Determine the (X, Y) coordinate at the center of the cell enclosing the given text.  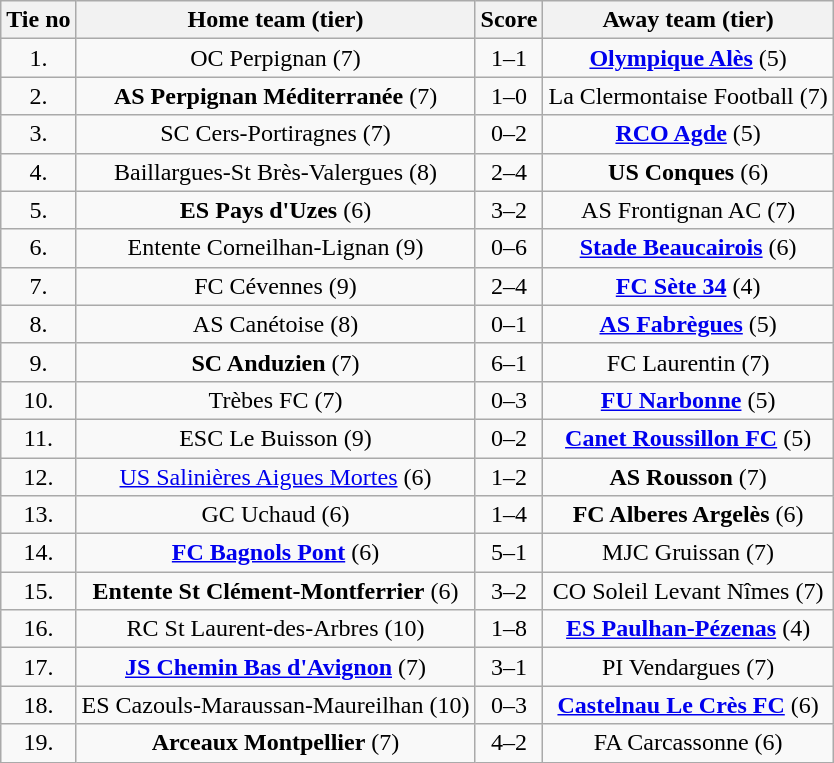
6–1 (509, 362)
AS Perpignan Méditerranée (7) (276, 96)
0–1 (509, 324)
Castelnau Le Crès FC (6) (688, 705)
OC Perpignan (7) (276, 58)
GC Uchaud (6) (276, 515)
Trèbes FC (7) (276, 400)
ES Paulhan-Pézenas (4) (688, 629)
AS Canétoise (8) (276, 324)
AS Fabrègues (5) (688, 324)
SC Anduzien (7) (276, 362)
ES Cazouls-Maraussan-Maureilhan (10) (276, 705)
Home team (tier) (276, 20)
5. (38, 210)
9. (38, 362)
FC Bagnols Pont (6) (276, 553)
1–8 (509, 629)
ES Pays d'Uzes (6) (276, 210)
Away team (tier) (688, 20)
AS Rousson (7) (688, 477)
1–2 (509, 477)
FU Narbonne (5) (688, 400)
7. (38, 286)
13. (38, 515)
4–2 (509, 743)
3. (38, 134)
1. (38, 58)
La Clermontaise Football (7) (688, 96)
5–1 (509, 553)
Canet Roussillon FC (5) (688, 438)
Entente St Clément-Montferrier (6) (276, 591)
14. (38, 553)
AS Frontignan AC (7) (688, 210)
US Conques (6) (688, 172)
18. (38, 705)
12. (38, 477)
Tie no (38, 20)
1–0 (509, 96)
4. (38, 172)
ESC Le Buisson (9) (276, 438)
10. (38, 400)
1–4 (509, 515)
FC Alberes Argelès (6) (688, 515)
0–6 (509, 248)
PI Vendargues (7) (688, 667)
11. (38, 438)
Olympique Alès (5) (688, 58)
US Salinières Aigues Mortes (6) (276, 477)
RC St Laurent-des-Arbres (10) (276, 629)
15. (38, 591)
16. (38, 629)
Entente Corneilhan-Lignan (9) (276, 248)
Score (509, 20)
2. (38, 96)
17. (38, 667)
RCO Agde (5) (688, 134)
FC Sète 34 (4) (688, 286)
8. (38, 324)
Arceaux Montpellier (7) (276, 743)
1–1 (509, 58)
Stade Beaucairois (6) (688, 248)
FC Laurentin (7) (688, 362)
19. (38, 743)
CO Soleil Levant Nîmes (7) (688, 591)
FC Cévennes (9) (276, 286)
6. (38, 248)
JS Chemin Bas d'Avignon (7) (276, 667)
3–1 (509, 667)
FA Carcassonne (6) (688, 743)
SC Cers-Portiragnes (7) (276, 134)
Baillargues-St Brès-Valergues (8) (276, 172)
MJC Gruissan (7) (688, 553)
